Capture the cell that displays the provided text and extract its (X, Y) central coordinate. 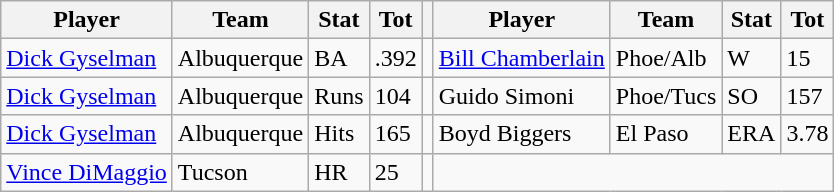
165 (396, 134)
25 (396, 172)
ERA (752, 134)
HR (339, 172)
.392 (396, 58)
BA (339, 58)
Guido Simoni (522, 96)
Runs (339, 96)
SO (752, 96)
157 (808, 96)
Boyd Biggers (522, 134)
W (752, 58)
104 (396, 96)
Phoe/Tucs (666, 96)
Vince DiMaggio (87, 172)
3.78 (808, 134)
Tucson (240, 172)
Hits (339, 134)
15 (808, 58)
Bill Chamberlain (522, 58)
Phoe/Alb (666, 58)
El Paso (666, 134)
